Extract the [x, y] coordinate from the center of the cell holding the provided text.  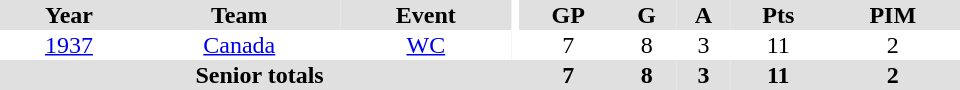
Event [426, 15]
WC [426, 45]
1937 [69, 45]
GP [568, 15]
Senior totals [260, 75]
Pts [778, 15]
G [646, 15]
A [704, 15]
Team [240, 15]
Year [69, 15]
Canada [240, 45]
PIM [893, 15]
